For the text-containing cell, return its midpoint in (X, Y) coordinate format. 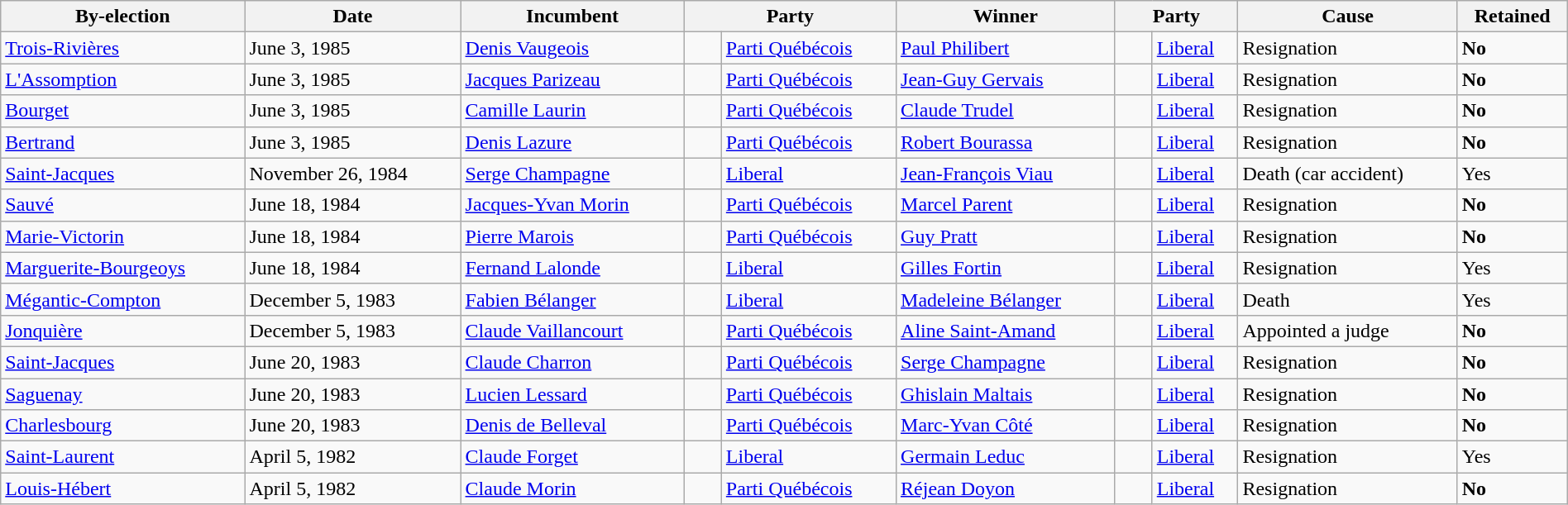
Trois-Rivières (122, 48)
Pierre Marois (572, 236)
Aline Saint-Amand (1006, 331)
L'Assomption (122, 79)
Saguenay (122, 394)
Marguerite-Bourgeoys (122, 268)
Louis-Hébert (122, 488)
Claude Charron (572, 362)
Date (352, 17)
Jacques Parizeau (572, 79)
Denis Lazure (572, 142)
Jean-Guy Gervais (1006, 79)
Robert Bourassa (1006, 142)
Bertrand (122, 142)
Retained (1512, 17)
Marcel Parent (1006, 205)
By-election (122, 17)
Cause (1348, 17)
Fernand Lalonde (572, 268)
Denis de Belleval (572, 426)
Winner (1006, 17)
Bourget (122, 111)
Madeleine Bélanger (1006, 299)
Claude Forget (572, 457)
Paul Philibert (1006, 48)
Mégantic-Compton (122, 299)
Claude Vaillancourt (572, 331)
Marc-Yvan Côté (1006, 426)
Incumbent (572, 17)
Saint-Laurent (122, 457)
Germain Leduc (1006, 457)
Jean-François Viau (1006, 174)
Fabien Bélanger (572, 299)
Claude Morin (572, 488)
Lucien Lessard (572, 394)
November 26, 1984 (352, 174)
Death (1348, 299)
Death (car accident) (1348, 174)
Charlesbourg (122, 426)
Marie-Victorin (122, 236)
Jacques-Yvan Morin (572, 205)
Denis Vaugeois (572, 48)
Camille Laurin (572, 111)
Claude Trudel (1006, 111)
Réjean Doyon (1006, 488)
Gilles Fortin (1006, 268)
Sauvé (122, 205)
Guy Pratt (1006, 236)
Jonquière (122, 331)
Appointed a judge (1348, 331)
Ghislain Maltais (1006, 394)
